Capture the cell that displays the provided text and extract its [X, Y] central coordinate. 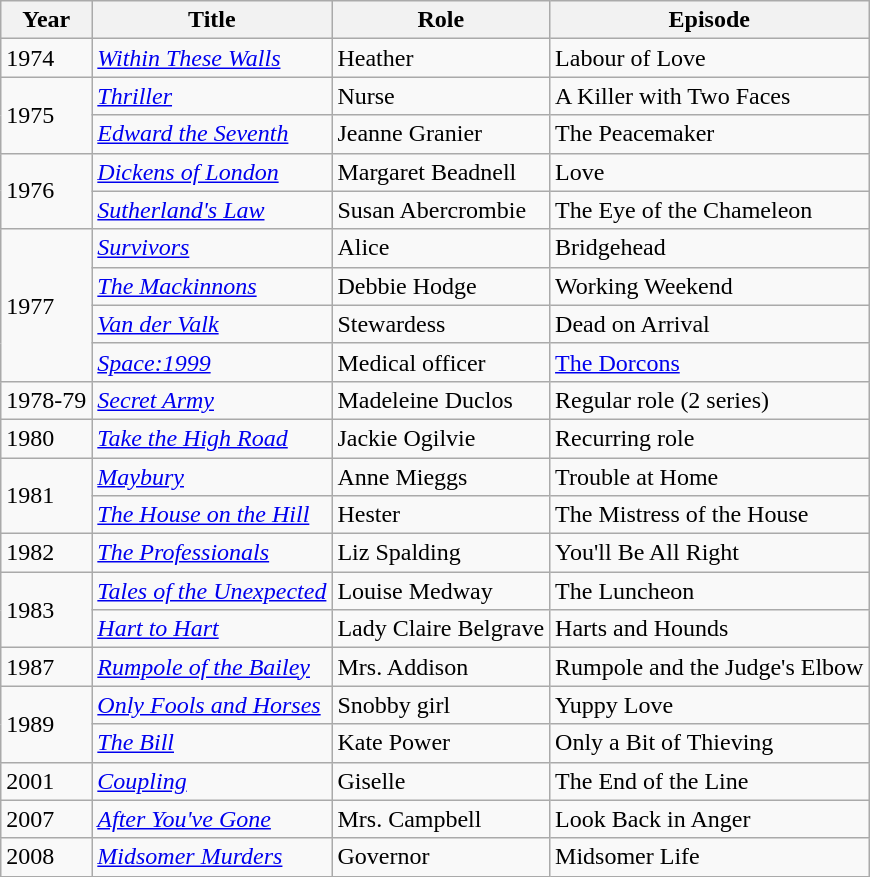
Survivors [212, 248]
The Luncheon [710, 591]
Rumpole and the Judge's Elbow [710, 667]
Only a Bit of Thieving [710, 743]
Year [46, 20]
Snobby girl [441, 705]
Hester [441, 515]
Anne Mieggs [441, 477]
Medical officer [441, 362]
Stewardess [441, 324]
After You've Gone [212, 819]
Sutherland's Law [212, 210]
Role [441, 20]
The Dorcons [710, 362]
1976 [46, 191]
Space:1999 [212, 362]
1982 [46, 553]
Louise Medway [441, 591]
Within These Walls [212, 58]
Regular role (2 series) [710, 400]
Yuppy Love [710, 705]
Dickens of London [212, 172]
The Mackinnons [212, 286]
Mrs. Campbell [441, 819]
2007 [46, 819]
Heather [441, 58]
1980 [46, 438]
2001 [46, 781]
The End of the Line [710, 781]
Tales of the Unexpected [212, 591]
Nurse [441, 96]
Look Back in Anger [710, 819]
Trouble at Home [710, 477]
1977 [46, 305]
Take the High Road [212, 438]
You'll Be All Right [710, 553]
2008 [46, 857]
The House on the Hill [212, 515]
1983 [46, 610]
Van der Valk [212, 324]
Margaret Beadnell [441, 172]
1975 [46, 115]
Title [212, 20]
Jackie Ogilvie [441, 438]
Kate Power [441, 743]
Love [710, 172]
1981 [46, 496]
The Mistress of the House [710, 515]
Labour of Love [710, 58]
Susan Abercrombie [441, 210]
Midsomer Murders [212, 857]
Thriller [212, 96]
Madeleine Duclos [441, 400]
Episode [710, 20]
Debbie Hodge [441, 286]
Jeanne Granier [441, 134]
Bridgehead [710, 248]
Hart to Hart [212, 629]
The Professionals [212, 553]
Mrs. Addison [441, 667]
Governor [441, 857]
The Eye of the Chameleon [710, 210]
Giselle [441, 781]
Maybury [212, 477]
1987 [46, 667]
The Bill [212, 743]
Edward the Seventh [212, 134]
Midsomer Life [710, 857]
1974 [46, 58]
Working Weekend [710, 286]
Coupling [212, 781]
1978-79 [46, 400]
Secret Army [212, 400]
Alice [441, 248]
Lady Claire Belgrave [441, 629]
1989 [46, 724]
Rumpole of the Bailey [212, 667]
A Killer with Two Faces [710, 96]
Liz Spalding [441, 553]
Recurring role [710, 438]
The Peacemaker [710, 134]
Harts and Hounds [710, 629]
Only Fools and Horses [212, 705]
Dead on Arrival [710, 324]
